Pinpoint the cell where the given text exists, returning its (X, Y) midpoint coordinate. 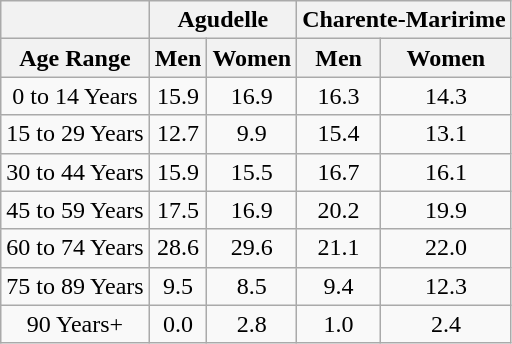
15.4 (339, 134)
16.3 (339, 96)
45 to 59 Years (75, 210)
21.1 (339, 248)
28.6 (178, 248)
9.5 (178, 286)
19.9 (446, 210)
17.5 (178, 210)
29.6 (252, 248)
16.7 (339, 172)
1.0 (339, 324)
60 to 74 Years (75, 248)
16.1 (446, 172)
30 to 44 Years (75, 172)
2.8 (252, 324)
0 to 14 Years (75, 96)
0.0 (178, 324)
8.5 (252, 286)
75 to 89 Years (75, 286)
20.2 (339, 210)
90 Years+ (75, 324)
15.5 (252, 172)
12.7 (178, 134)
2.4 (446, 324)
12.3 (446, 286)
9.4 (339, 286)
22.0 (446, 248)
Agudelle (222, 20)
Charente-Maririme (404, 20)
14.3 (446, 96)
13.1 (446, 134)
Age Range (75, 58)
15 to 29 Years (75, 134)
9.9 (252, 134)
